Determine the [x, y] coordinate at the center of the cell enclosing the given text.  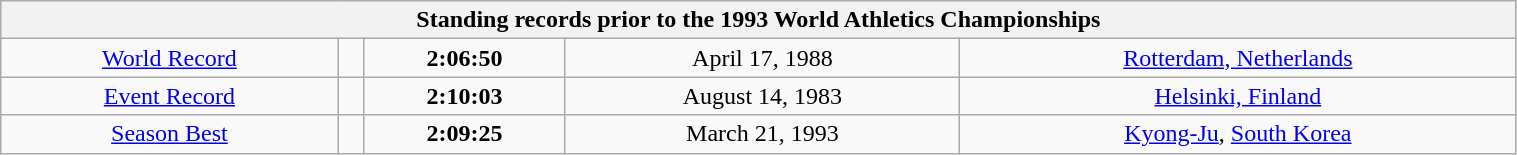
2:06:50 [464, 58]
Rotterdam, Netherlands [1238, 58]
Kyong-Ju, South Korea [1238, 134]
April 17, 1988 [762, 58]
Helsinki, Finland [1238, 96]
Season Best [170, 134]
Event Record [170, 96]
Standing records prior to the 1993 World Athletics Championships [758, 20]
2:10:03 [464, 96]
March 21, 1993 [762, 134]
August 14, 1983 [762, 96]
2:09:25 [464, 134]
World Record [170, 58]
